Provide the [X, Y] coordinate of the cell's center where the given text is located.  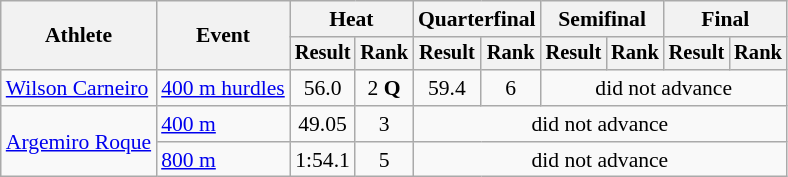
3 [384, 124]
Wilson Carneiro [78, 88]
Heat [352, 19]
Argemiro Roque [78, 142]
400 m [223, 124]
56.0 [323, 88]
Final [726, 19]
Semifinal [602, 19]
49.05 [323, 124]
400 m hurdles [223, 88]
Quarterfinal [477, 19]
Event [223, 36]
6 [511, 88]
59.4 [447, 88]
2 Q [384, 88]
Athlete [78, 36]
